Output the [X, Y] coordinate of the center of the cell containing the given text.  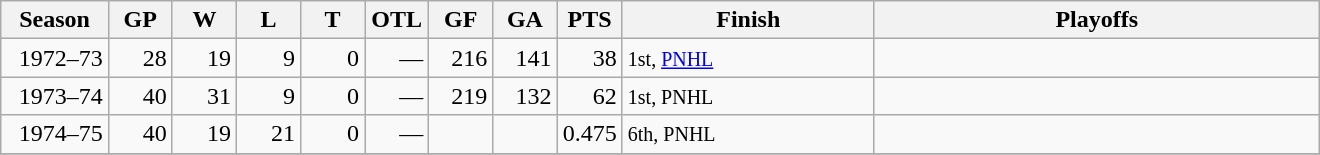
1972–73 [54, 58]
PTS [590, 20]
Finish [748, 20]
Season [54, 20]
21 [268, 134]
GP [140, 20]
1974–75 [54, 134]
6th, PNHL [748, 134]
141 [525, 58]
Playoffs [1096, 20]
132 [525, 96]
62 [590, 96]
W [204, 20]
28 [140, 58]
T [333, 20]
GA [525, 20]
L [268, 20]
216 [461, 58]
0.475 [590, 134]
219 [461, 96]
OTL [397, 20]
1973–74 [54, 96]
GF [461, 20]
31 [204, 96]
38 [590, 58]
